Return the (X, Y) coordinate for the center point of the cell that contains the specified text.  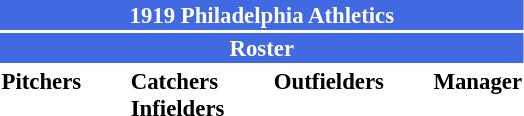
Roster (262, 48)
1919 Philadelphia Athletics (262, 15)
